Search for the cell housing the specified text and yield its [x, y] center coordinate. 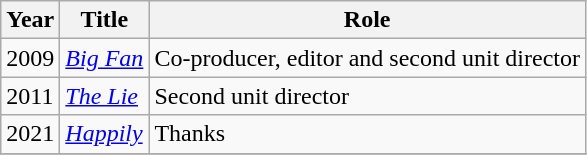
Co-producer, editor and second unit director [368, 58]
Happily [104, 134]
Year [30, 20]
2021 [30, 134]
2009 [30, 58]
Thanks [368, 134]
The Lie [104, 96]
2011 [30, 96]
Big Fan [104, 58]
Title [104, 20]
Role [368, 20]
Second unit director [368, 96]
